Search for the cell housing the specified text and yield its [X, Y] center coordinate. 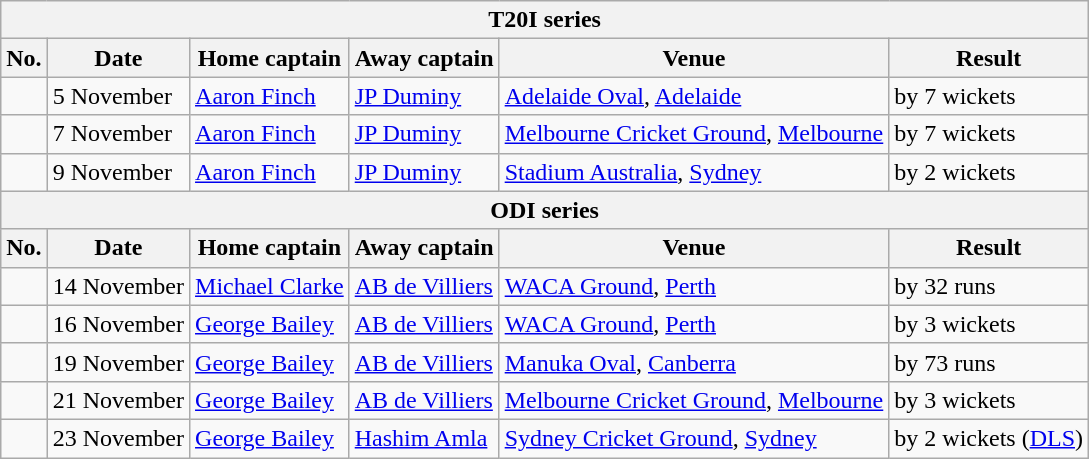
7 November [118, 134]
by 73 runs [989, 362]
Sydney Cricket Ground, Sydney [694, 438]
T20I series [545, 20]
by 2 wickets [989, 172]
Hashim Amla [424, 438]
by 32 runs [989, 286]
Michael Clarke [270, 286]
5 November [118, 96]
ODI series [545, 210]
by 2 wickets (DLS) [989, 438]
9 November [118, 172]
21 November [118, 400]
Manuka Oval, Canberra [694, 362]
16 November [118, 324]
19 November [118, 362]
23 November [118, 438]
Adelaide Oval, Adelaide [694, 96]
14 November [118, 286]
Stadium Australia, Sydney [694, 172]
